Determine the [x, y] coordinate at the center of the cell enclosing the given text.  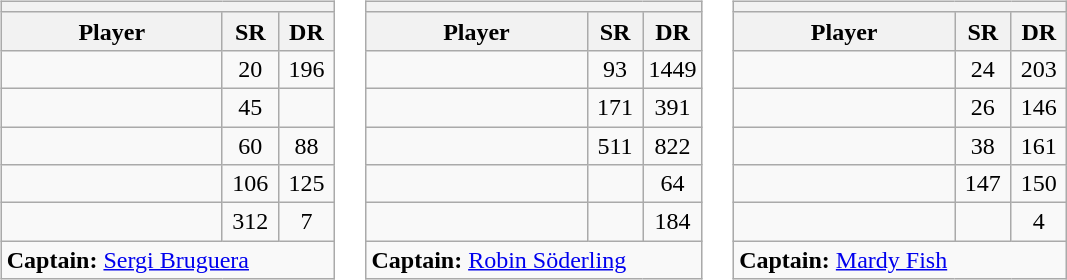
203 [1039, 69]
150 [1039, 184]
125 [306, 184]
Captain: Sergi Bruguera [168, 260]
60 [250, 145]
Captain: Mardy Fish [900, 260]
24 [983, 69]
88 [306, 145]
161 [1039, 145]
184 [672, 222]
1449 [672, 69]
147 [983, 184]
93 [615, 69]
312 [250, 222]
Captain: Robin Söderling [534, 260]
20 [250, 69]
7 [306, 222]
38 [983, 145]
64 [672, 184]
822 [672, 145]
511 [615, 145]
391 [672, 107]
146 [1039, 107]
4 [1039, 222]
26 [983, 107]
196 [306, 69]
45 [250, 107]
171 [615, 107]
106 [250, 184]
